Locate the cell with the specified text and output its [X, Y] center coordinate. 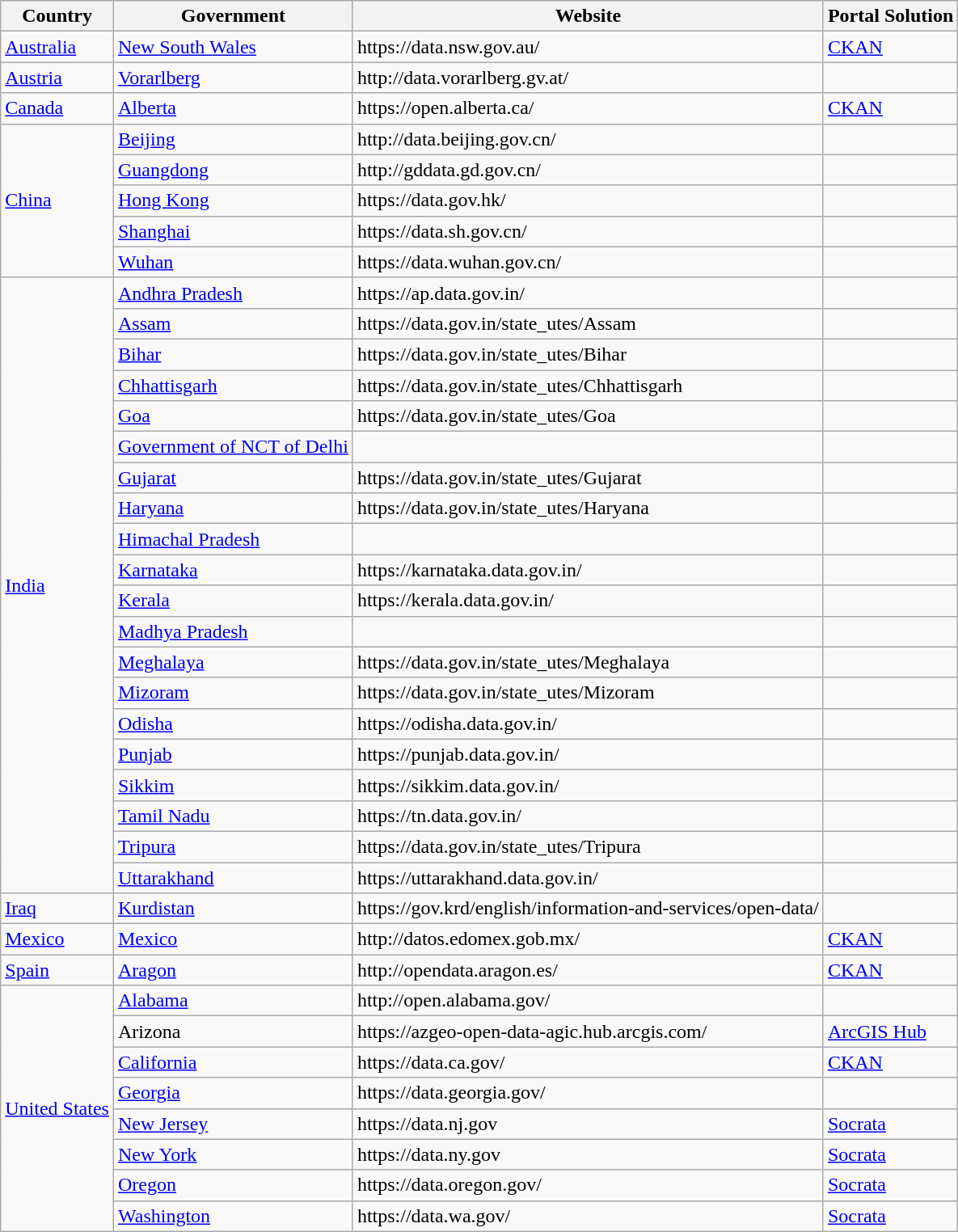
http://data.vorarlberg.gv.at/ [588, 78]
https://data.ca.gov/ [588, 1062]
Washington [233, 1216]
Himachal Pradesh [233, 539]
https://data.nj.gov [588, 1124]
Madhya Pradesh [233, 631]
Austria [57, 78]
Uttarakhand [233, 877]
Guangdong [233, 170]
https://open.alberta.ca/ [588, 108]
https://data.sh.gov.cn/ [588, 231]
https://azgeo-open-data-agic.hub.arcgis.com/ [588, 1032]
India [57, 585]
https://data.gov.in/state_utes/Chhattisgarh [588, 386]
http://datos.edomex.gob.mx/ [588, 939]
New South Wales [233, 47]
Wuhan [233, 262]
https://punjab.data.gov.in/ [588, 754]
Vorarlberg [233, 78]
Government of NCT of Delhi [233, 447]
ArcGIS Hub [890, 1032]
Karnataka [233, 570]
United States [57, 1108]
https://data.wuhan.gov.cn/ [588, 262]
Spain [57, 970]
https://tn.data.gov.in/ [588, 816]
https://data.gov.hk/ [588, 200]
Alberta [233, 108]
https://data.gov.in/state_utes/Tripura [588, 846]
https://ap.data.gov.in/ [588, 293]
Tamil Nadu [233, 816]
Arizona [233, 1032]
https://data.gov.in/state_utes/Goa [588, 416]
Alabama [233, 1001]
Country [57, 16]
https://data.nsw.gov.au/ [588, 47]
Georgia [233, 1093]
Beijing [233, 139]
Haryana [233, 508]
Punjab [233, 754]
https://data.gov.in/state_utes/Bihar [588, 354]
https://data.gov.in/state_utes/Assam [588, 323]
https://kerala.data.gov.in/ [588, 601]
Shanghai [233, 231]
https://karnataka.data.gov.in/ [588, 570]
https://data.wa.gov/ [588, 1216]
Kerala [233, 601]
Goa [233, 416]
Andhra Pradesh [233, 293]
Aragon [233, 970]
Government [233, 16]
California [233, 1062]
https://uttarakhand.data.gov.in/ [588, 877]
http://data.beijing.gov.cn/ [588, 139]
Odisha [233, 724]
Meghalaya [233, 662]
https://data.georgia.gov/ [588, 1093]
https://gov.krd/english/information-and-services/open-data/ [588, 909]
Bihar [233, 354]
Assam [233, 323]
http://opendata.aragon.es/ [588, 970]
https://data.gov.in/state_utes/Mizoram [588, 693]
Mizoram [233, 693]
Portal Solution [890, 16]
http://open.alabama.gov/ [588, 1001]
https://data.gov.in/state_utes/Meghalaya [588, 662]
Gujarat [233, 478]
Canada [57, 108]
New Jersey [233, 1124]
https://data.oregon.gov/ [588, 1185]
Oregon [233, 1185]
China [57, 200]
Sikkim [233, 785]
Website [588, 16]
Tripura [233, 846]
Chhattisgarh [233, 386]
New York [233, 1154]
Australia [57, 47]
https://data.gov.in/state_utes/Haryana [588, 508]
Hong Kong [233, 200]
https://data.gov.in/state_utes/Gujarat [588, 478]
https://odisha.data.gov.in/ [588, 724]
https://sikkim.data.gov.in/ [588, 785]
http://gddata.gd.gov.cn/ [588, 170]
Kurdistan [233, 909]
https://data.ny.gov [588, 1154]
Iraq [57, 909]
